Capture the cell that displays the provided text and extract its (X, Y) central coordinate. 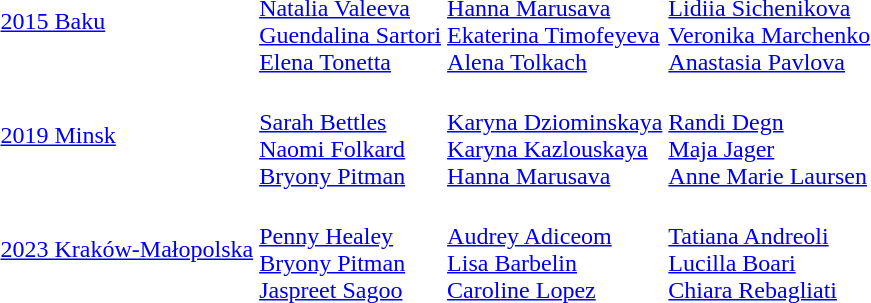
Karyna DziominskayaKaryna KazlouskayaHanna Marusava (555, 136)
Sarah BettlesNaomi FolkardBryony Pitman (350, 136)
